Capture the cell that displays the provided text and extract its (x, y) central coordinate. 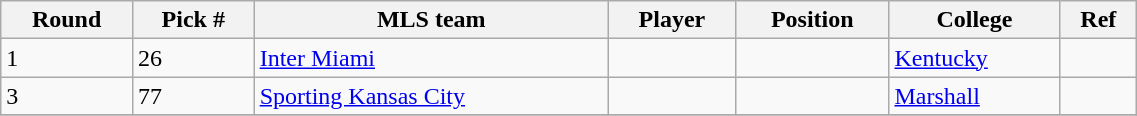
Marshall (974, 96)
MLS team (431, 20)
Player (672, 20)
3 (67, 96)
77 (193, 96)
Position (812, 20)
26 (193, 58)
1 (67, 58)
Round (67, 20)
Inter Miami (431, 58)
College (974, 20)
Pick # (193, 20)
Sporting Kansas City (431, 96)
Ref (1098, 20)
Kentucky (974, 58)
